Scan for the cell matching the given text and deliver its (X, Y) coordinate at center. 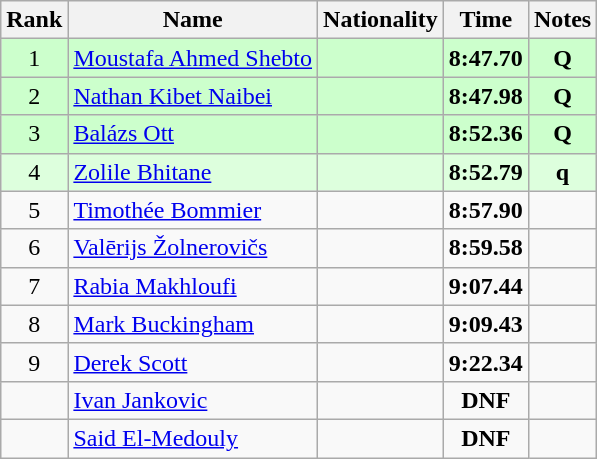
6 (34, 248)
Rabia Makhloufi (193, 286)
9:09.43 (486, 324)
Derek Scott (193, 362)
9:07.44 (486, 286)
8:52.79 (486, 172)
q (562, 172)
Valērijs Žolnerovičs (193, 248)
8:57.90 (486, 210)
8:59.58 (486, 248)
8:47.70 (486, 58)
Said El-Medouly (193, 438)
Moustafa Ahmed Shebto (193, 58)
9 (34, 362)
Timothée Bommier (193, 210)
Time (486, 20)
Zolile Bhitane (193, 172)
Rank (34, 20)
Notes (562, 20)
8:47.98 (486, 96)
9:22.34 (486, 362)
Balázs Ott (193, 134)
5 (34, 210)
Mark Buckingham (193, 324)
1 (34, 58)
Nationality (381, 20)
Ivan Jankovic (193, 400)
Name (193, 20)
4 (34, 172)
2 (34, 96)
Nathan Kibet Naibei (193, 96)
8 (34, 324)
3 (34, 134)
7 (34, 286)
8:52.36 (486, 134)
